Detect which cell encompasses the target text, then output its (x, y) center coordinate. 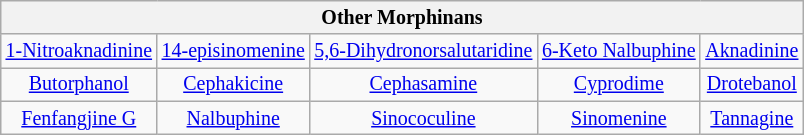
Drotebanol (752, 84)
Sinomenine (618, 118)
Nalbuphine (234, 118)
6-Keto Nalbuphine (618, 52)
1-Nitroaknadinine (79, 52)
Other Morphinans (402, 18)
Cephasamine (424, 84)
Fenfangjine G (79, 118)
14-episinomenine (234, 52)
Butorphanol (79, 84)
Aknadinine (752, 52)
Cyprodime (618, 84)
Tannagine (752, 118)
Cephakicine (234, 84)
Sinococuline (424, 118)
5,6-Dihydronorsalutaridine (424, 52)
